Identify which cell holds the provided text, then report its (X, Y) central coordinate. 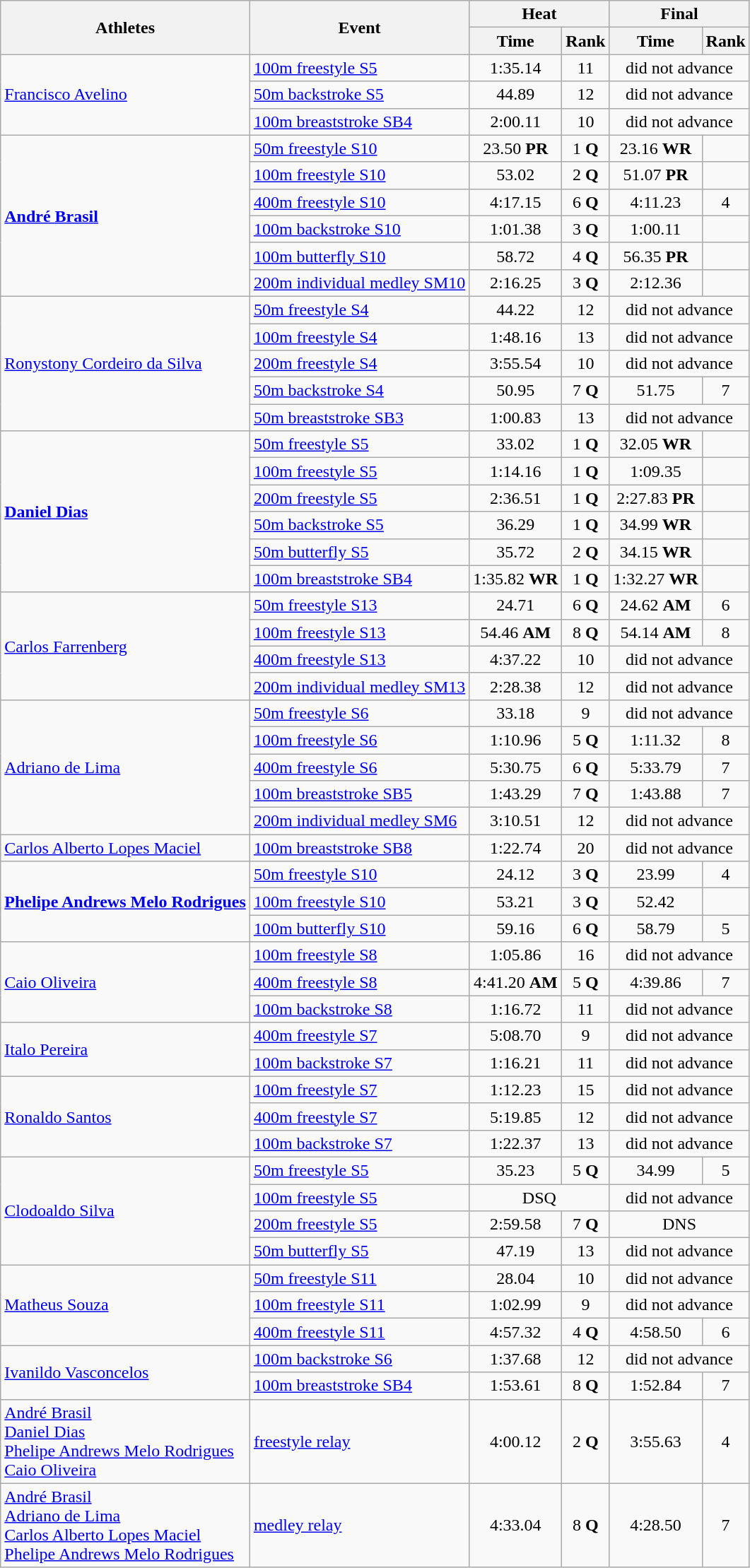
1:00.83 (516, 418)
2:36.51 (516, 498)
16 (585, 955)
medley relay (359, 1525)
200m freestyle S4 (359, 364)
1:14.16 (516, 471)
44.22 (516, 310)
1:11.32 (656, 740)
Phelipe Andrews Melo Rodrigues (126, 902)
400m freestyle S6 (359, 767)
200m individual medley SM13 (359, 686)
50m freestyle S6 (359, 713)
400m freestyle S10 (359, 202)
23.16 WR (656, 148)
1:43.29 (516, 794)
3:55.54 (516, 364)
2:12.36 (656, 283)
1:09.35 (656, 471)
4:28.50 (656, 1525)
4:37.22 (516, 659)
3:10.51 (516, 821)
51.75 (656, 391)
5:30.75 (516, 767)
1:53.61 (516, 1386)
50m freestyle S4 (359, 310)
1:48.16 (516, 337)
34.15 WR (656, 552)
2:28.38 (516, 686)
André Brasil (126, 216)
20 (585, 848)
100m backstroke S6 (359, 1359)
2:59.58 (516, 1225)
Francisco Avelino (126, 95)
33.02 (516, 444)
53.02 (516, 175)
100m freestyle S8 (359, 955)
50m freestyle S13 (359, 606)
1:22.37 (516, 1143)
47.19 (516, 1251)
33.18 (516, 713)
1:35.14 (516, 68)
1:02.99 (516, 1305)
50m freestyle S11 (359, 1278)
Ivanildo Vasconcelos (126, 1372)
23.50 PR (516, 148)
Final (679, 14)
100m freestyle S6 (359, 740)
15 (585, 1090)
DNS (679, 1225)
Carlos Farrenberg (126, 646)
34.99 WR (656, 525)
4:58.50 (656, 1332)
4:57.32 (516, 1332)
André Brasil Daniel Dias Phelipe Andrews Melo Rodrigues Caio Oliveira (126, 1442)
1:01.38 (516, 229)
100m freestyle S11 (359, 1305)
44.89 (516, 95)
50.95 (516, 391)
58.79 (656, 929)
100m breaststroke SB8 (359, 848)
56.35 PR (656, 256)
freestyle relay (359, 1442)
Clodoaldo Silva (126, 1210)
400m freestyle S13 (359, 659)
23.99 (656, 875)
1:16.21 (516, 1063)
51.07 PR (656, 175)
200m individual medley SM6 (359, 821)
35.23 (516, 1170)
2:27.83 PR (656, 498)
4:00.12 (516, 1442)
54.14 AM (656, 632)
100m freestyle S4 (359, 337)
24.71 (516, 606)
52.42 (656, 902)
34.99 (656, 1170)
1:35.82 WR (516, 579)
DSQ (539, 1198)
32.05 WR (656, 444)
1:32.27 WR (656, 579)
59.16 (516, 929)
35.72 (516, 552)
Daniel Dias (126, 512)
1:00.11 (656, 229)
Matheus Souza (126, 1305)
Italo Pereira (126, 1049)
24.12 (516, 875)
2:16.25 (516, 283)
28.04 (516, 1278)
54.46 AM (516, 632)
100m freestyle S13 (359, 632)
Event (359, 28)
200m individual medley SM10 (359, 283)
400m freestyle S8 (359, 982)
50m breaststroke SB3 (359, 418)
4:33.04 (516, 1525)
36.29 (516, 525)
58.72 (516, 256)
Heat (539, 14)
5:08.70 (516, 1036)
3:55.63 (656, 1442)
1:05.86 (516, 955)
Caio Oliveira (126, 982)
1:52.84 (656, 1386)
1:22.74 (516, 848)
Ronaldo Santos (126, 1116)
4:17.15 (516, 202)
1:43.88 (656, 794)
100m breaststroke SB5 (359, 794)
400m freestyle S11 (359, 1332)
5:33.79 (656, 767)
1:37.68 (516, 1359)
4:39.86 (656, 982)
2:00.11 (516, 122)
1:12.23 (516, 1090)
Ronystony Cordeiro da Silva (126, 363)
4:11.23 (656, 202)
50m backstroke S4 (359, 391)
100m freestyle S7 (359, 1090)
1:16.72 (516, 1009)
1:10.96 (516, 740)
Carlos Alberto Lopes Maciel (126, 848)
Athletes (126, 28)
53.21 (516, 902)
24.62 AM (656, 606)
André Brasil Adriano de Lima Carlos Alberto Lopes Maciel Phelipe Andrews Melo Rodrigues (126, 1525)
5:19.85 (516, 1116)
Adriano de Lima (126, 767)
4:41.20 AM (516, 982)
100m backstroke S10 (359, 229)
100m backstroke S8 (359, 1009)
